Locate the cell with the specified text and output its (x, y) center coordinate. 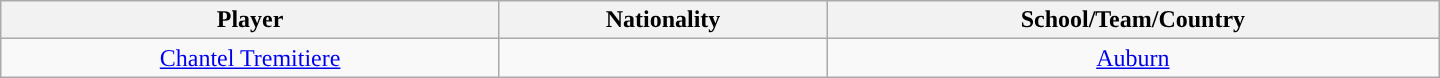
School/Team/Country (1134, 20)
Nationality (662, 20)
Chantel Tremitiere (250, 58)
Auburn (1134, 58)
Player (250, 20)
